Extract the (x, y) coordinate from the center of the cell holding the provided text.  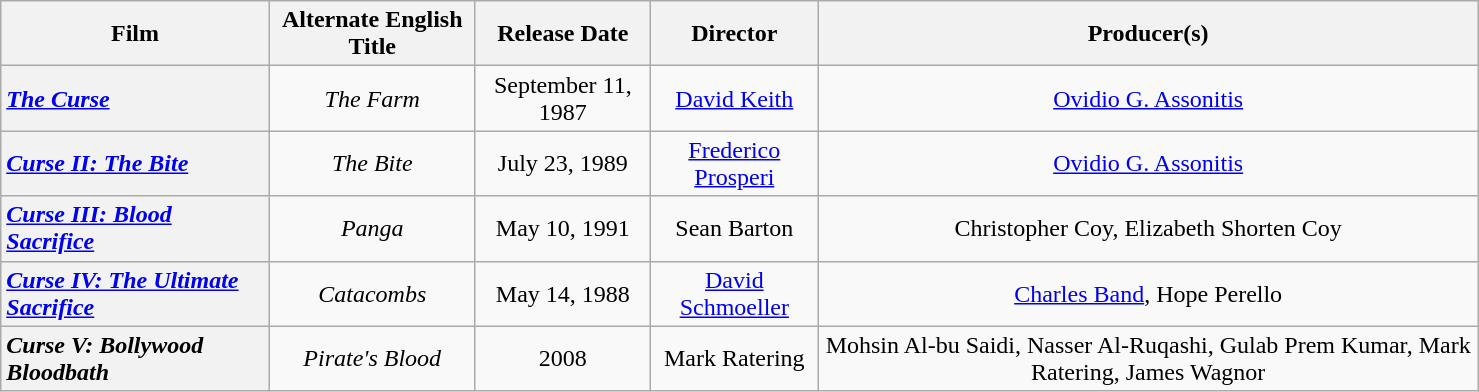
Director (734, 34)
Producer(s) (1148, 34)
Christopher Coy, Elizabeth Shorten Coy (1148, 228)
Mohsin Al-bu Saidi, Nasser Al-Ruqashi, Gulab Prem Kumar, Mark Ratering, James Wagnor (1148, 358)
David Schmoeller (734, 294)
Catacombs (372, 294)
Charles Band, Hope Perello (1148, 294)
The Bite (372, 164)
Curse II: The Bite (136, 164)
Release Date (562, 34)
Curse IV: The Ultimate Sacrifice (136, 294)
Alternate English Title (372, 34)
Pirate's Blood (372, 358)
Panga (372, 228)
David Keith (734, 98)
September 11, 1987 (562, 98)
July 23, 1989 (562, 164)
Mark Ratering (734, 358)
2008 (562, 358)
The Farm (372, 98)
The Curse (136, 98)
May 14, 1988 (562, 294)
May 10, 1991 (562, 228)
Curse V: Bollywood Bloodbath (136, 358)
Curse III: Blood Sacrifice (136, 228)
Frederico Prosperi (734, 164)
Film (136, 34)
Sean Barton (734, 228)
